Capture the cell that displays the provided text and extract its (X, Y) central coordinate. 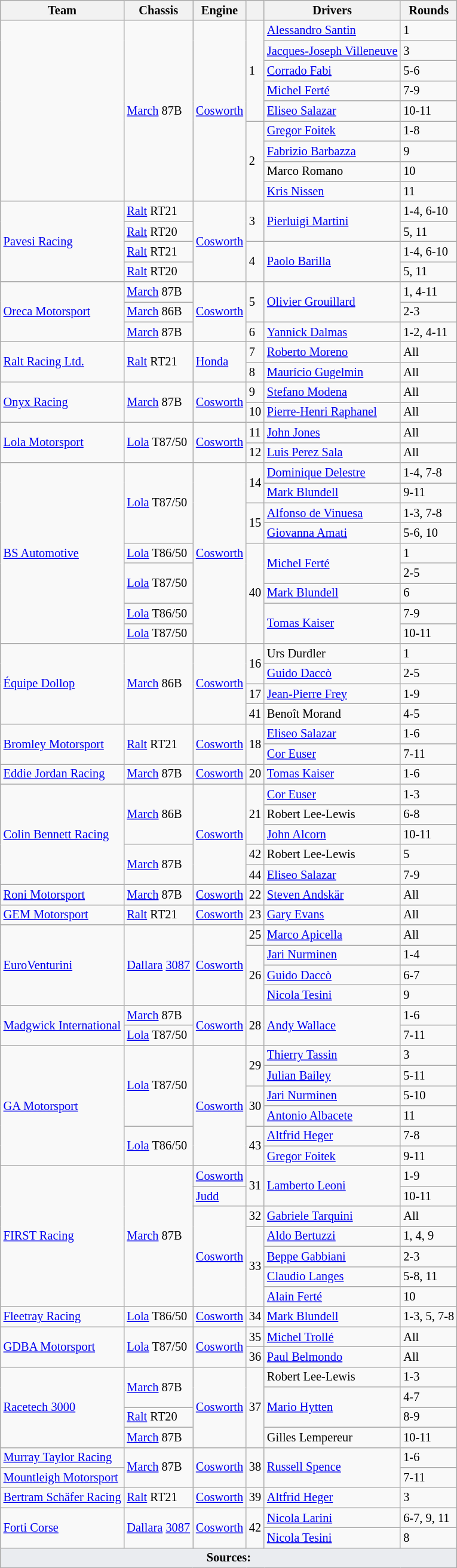
Alfonso de Vinuesa (332, 513)
Marco Apicella (332, 935)
28 (255, 1025)
Andy Wallace (332, 1025)
1-3, 5, 7-8 (429, 1317)
29 (255, 1065)
14 (255, 482)
32 (255, 1216)
Kris Nissen (332, 191)
Drivers (332, 10)
Judd (220, 1196)
5-6, 10 (429, 533)
GA Motorsport (62, 1105)
Chassis (158, 10)
16 (255, 663)
Bertram Schäfer Racing (62, 1498)
Gabriele Tarquini (332, 1216)
41 (255, 714)
7-8 (429, 1136)
Russell Spence (332, 1468)
Steven Andskär (332, 894)
5-10 (429, 1096)
39 (255, 1498)
25 (255, 935)
Pierre-Henri Raphanel (332, 412)
1-3, 7-8 (429, 513)
4-7 (429, 1397)
38 (255, 1468)
FIRST Racing (62, 1236)
Jean-Pierre Frey (332, 694)
Engine (220, 10)
Lola Motorsport (62, 442)
Fabrizio Barbazza (332, 151)
Mario Hytten (332, 1407)
Team (62, 10)
4-5 (429, 714)
Giovanna Amati (332, 533)
Gary Evans (332, 915)
Racetech 3000 (62, 1407)
Rounds (429, 10)
23 (255, 915)
Pavesi Racing (62, 241)
Alessandro Santin (332, 30)
John Jones (332, 432)
26 (255, 974)
Olivier Grouillard (332, 302)
Thierry Tassin (332, 1055)
Lamberto Leoni (332, 1186)
1, 4-11 (429, 292)
34 (255, 1317)
43 (255, 1145)
EuroVenturini (62, 965)
Honda (220, 362)
12 (255, 453)
37 (255, 1407)
5-6 (429, 70)
36 (255, 1357)
Colin Bennett Racing (62, 834)
15 (255, 523)
33 (255, 1266)
Urs Durdler (332, 653)
18 (255, 744)
40 (255, 593)
21 (255, 814)
Oreca Motorsport (62, 312)
30 (255, 1106)
GEM Motorsport (62, 915)
Claudio Langes (332, 1277)
Aldo Bertuzzi (332, 1236)
Stefano Modena (332, 392)
5-8, 11 (429, 1277)
Corrado Fabi (332, 70)
Ralt Racing Ltd. (62, 362)
Bromley Motorsport (62, 744)
1-4 (429, 955)
6-7 (429, 975)
20 (255, 774)
7 (255, 352)
Sources: (229, 1558)
35 (255, 1337)
1, 4, 9 (429, 1236)
Madgwick International (62, 1025)
Dominique Delestre (332, 472)
1-4, 7-8 (429, 472)
Jacques-Joseph Villeneuve (332, 51)
Forti Corse (62, 1527)
Luis Perez Sala (332, 453)
22 (255, 894)
Benoît Morand (332, 714)
Roni Motorsport (62, 894)
Paul Belmondo (332, 1357)
44 (255, 875)
31 (255, 1186)
4 (255, 262)
Paolo Barilla (332, 262)
8-9 (429, 1417)
5-11 (429, 1075)
Fleetray Racing (62, 1317)
BS Automotive (62, 553)
Équipe Dollop (62, 683)
Eddie Jordan Racing (62, 774)
GDBA Motorsport (62, 1347)
17 (255, 694)
1-2, 4-11 (429, 332)
Antonio Albacete (332, 1115)
Roberto Moreno (332, 352)
Maurício Gugelmin (332, 372)
Pierluigi Martini (332, 221)
Murray Taylor Racing (62, 1458)
Michel Trollé (332, 1337)
Mountleigh Motorsport (62, 1477)
6-8 (429, 814)
6-7, 9, 11 (429, 1518)
2 (255, 161)
1-8 (429, 131)
Nicola Larini (332, 1518)
Onyx Racing (62, 402)
Alain Ferté (332, 1296)
Gilles Lempereur (332, 1437)
Marco Romano (332, 171)
Beppe Gabbiani (332, 1256)
Yannick Dalmas (332, 332)
Julian Bailey (332, 1075)
John Alcorn (332, 834)
